Output the (x, y) coordinate of the center of the cell containing the given text.  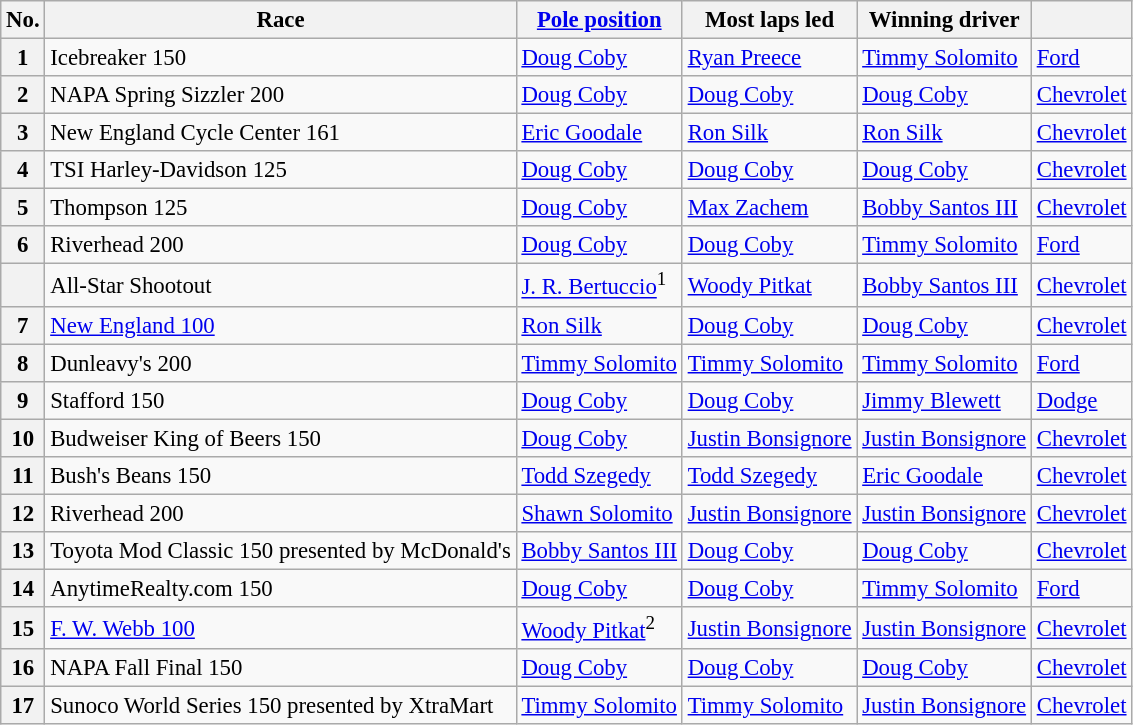
5 (23, 208)
Pole position (599, 20)
Dunleavy's 200 (280, 363)
14 (23, 588)
4 (23, 170)
2 (23, 95)
Woody Pitkat2 (599, 628)
Winning driver (944, 20)
Stafford 150 (280, 400)
Max Zachem (770, 208)
Woody Pitkat (770, 285)
8 (23, 363)
Toyota Mod Classic 150 presented by McDonald's (280, 551)
12 (23, 513)
17 (23, 706)
15 (23, 628)
New England 100 (280, 325)
Ryan Preece (770, 58)
Bush's Beans 150 (280, 476)
10 (23, 438)
1 (23, 58)
J. R. Bertuccio1 (599, 285)
New England Cycle Center 161 (280, 133)
6 (23, 245)
16 (23, 668)
No. (23, 20)
Shawn Solomito (599, 513)
Most laps led (770, 20)
NAPA Spring Sizzler 200 (280, 95)
Dodge (1081, 400)
Race (280, 20)
NAPA Fall Final 150 (280, 668)
AnytimeRealty.com 150 (280, 588)
Sunoco World Series 150 presented by XtraMart (280, 706)
All-Star Shootout (280, 285)
TSI Harley-Davidson 125 (280, 170)
7 (23, 325)
11 (23, 476)
Icebreaker 150 (280, 58)
9 (23, 400)
Thompson 125 (280, 208)
Jimmy Blewett (944, 400)
13 (23, 551)
F. W. Webb 100 (280, 628)
Budweiser King of Beers 150 (280, 438)
3 (23, 133)
